Return the (x, y) coordinate for the center point of the cell that contains the specified text.  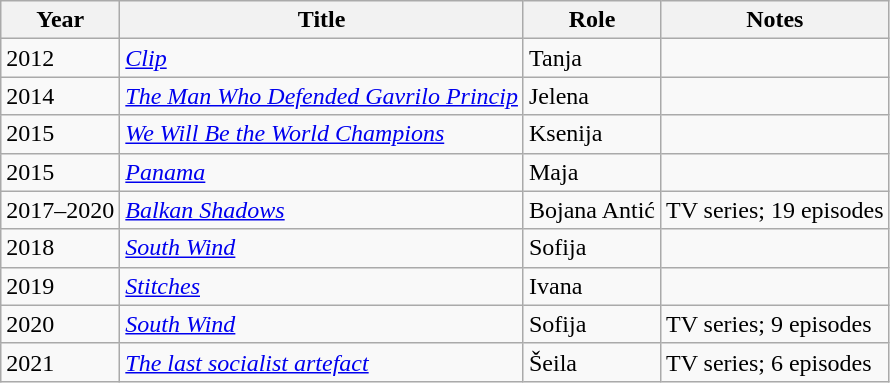
Role (592, 20)
Tanja (592, 58)
Bojana Antić (592, 210)
Jelena (592, 96)
Clip (322, 58)
Stitches (322, 286)
Notes (776, 20)
Maja (592, 172)
2012 (60, 58)
Panama (322, 172)
2020 (60, 324)
The Man Who Defended Gavrilo Princip (322, 96)
TV series; 6 episodes (776, 362)
2021 (60, 362)
The last socialist artefact (322, 362)
TV series; 9 episodes (776, 324)
Šeila (592, 362)
2017–2020 (60, 210)
2019 (60, 286)
We Will Be the World Champions (322, 134)
Ivana (592, 286)
2014 (60, 96)
Title (322, 20)
Balkan Shadows (322, 210)
Year (60, 20)
Ksenija (592, 134)
2018 (60, 248)
TV series; 19 episodes (776, 210)
